Locate the cell with the specified text and output its [x, y] center coordinate. 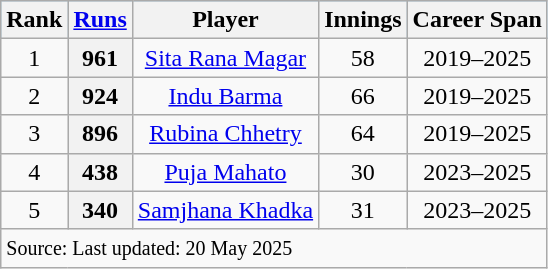
Rank [34, 20]
4 [34, 172]
5 [34, 210]
Career Span [477, 20]
1 [34, 58]
58 [363, 58]
2 [34, 96]
438 [100, 172]
30 [363, 172]
Sita Rana Magar [225, 58]
Source: Last updated: 20 May 2025 [274, 248]
Player [225, 20]
340 [100, 210]
Runs [100, 20]
Samjhana Khadka [225, 210]
924 [100, 96]
896 [100, 134]
3 [34, 134]
66 [363, 96]
Indu Barma [225, 96]
64 [363, 134]
31 [363, 210]
Innings [363, 20]
961 [100, 58]
Puja Mahato [225, 172]
Rubina Chhetry [225, 134]
